Find where the given text appears and provide that cell's center as [x, y] coordinate. 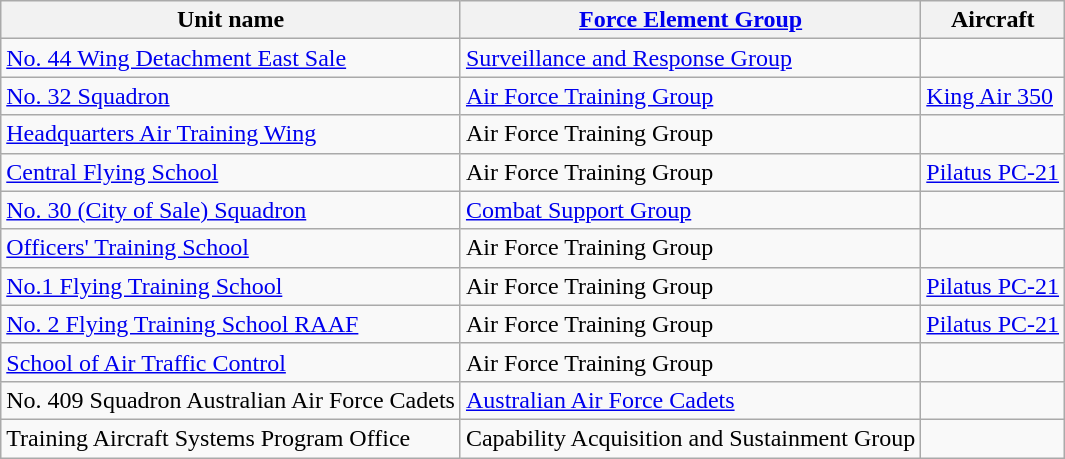
No. 409 Squadron Australian Air Force Cadets [231, 400]
Central Flying School [231, 172]
No. 30 (City of Sale) Squadron [231, 210]
Surveillance and Response Group [690, 58]
Capability Acquisition and Sustainment Group [690, 438]
Headquarters Air Training Wing [231, 134]
Training Aircraft Systems Program Office [231, 438]
Combat Support Group [690, 210]
No. 32 Squadron [231, 96]
No. 44 Wing Detachment East Sale [231, 58]
Unit name [231, 20]
Australian Air Force Cadets [690, 400]
No.1 Flying Training School [231, 286]
Officers' Training School [231, 248]
Aircraft [993, 20]
King Air 350 [993, 96]
No. 2 Flying Training School RAAF [231, 324]
Force Element Group [690, 20]
School of Air Traffic Control [231, 362]
